Search for the cell housing the specified text and yield its [X, Y] center coordinate. 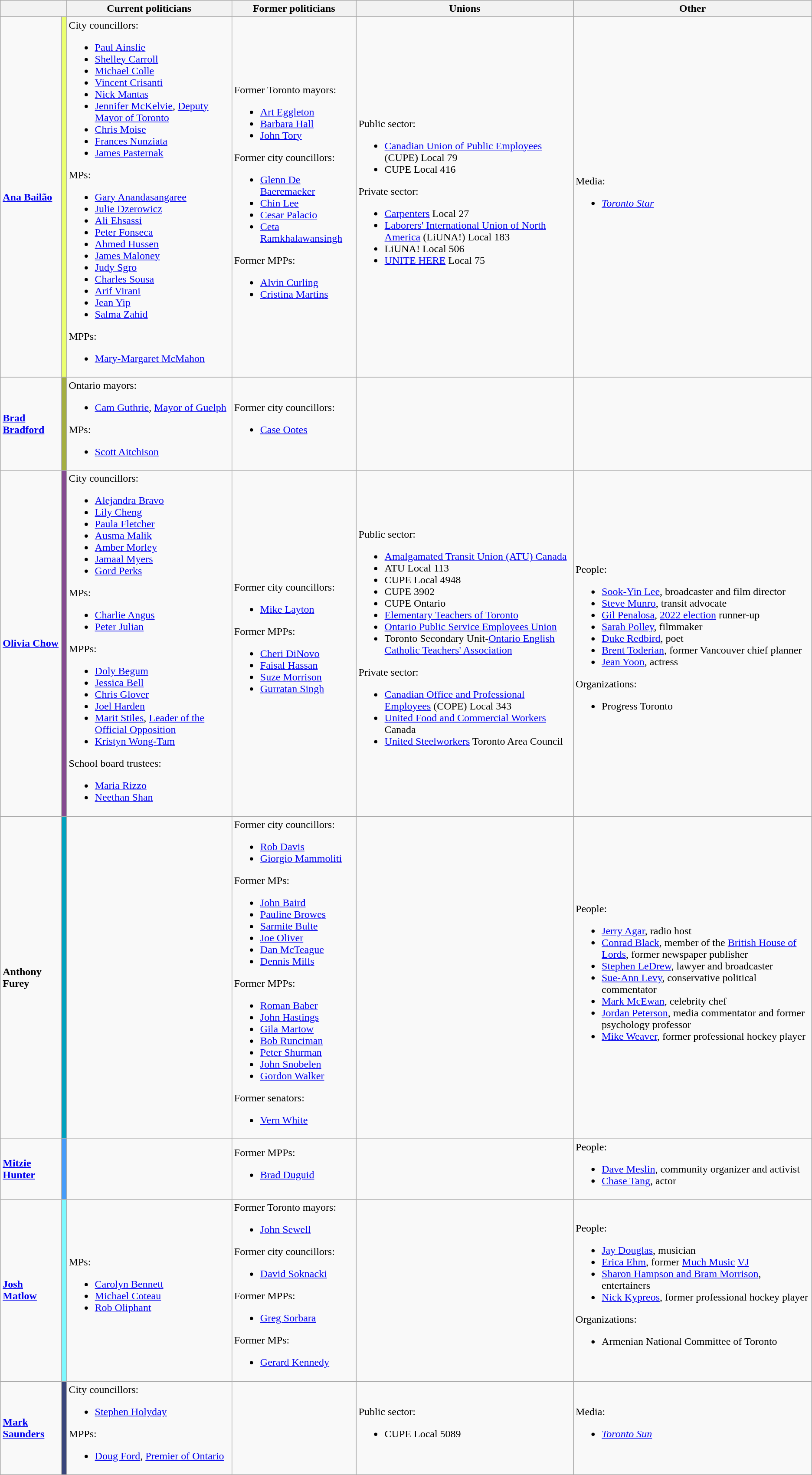
Other [693, 9]
Ontario mayors:Cam Guthrie, Mayor of GuelphMPs:Scott Aitchison [149, 424]
Ana Bailão [31, 197]
Brad Bradford [31, 424]
Former city councillors:Case Ootes [294, 424]
Unions [465, 9]
Former city councillors:Mike LaytonFormer MPPs:Cheri DiNovoFaisal HassanSuze MorrisonGurratan Singh [294, 643]
Mark Saunders [31, 1428]
MPs:Carolyn BennettMichael CoteauRob Oliphant [149, 1291]
City councillors:Stephen HolydayMPPs:Doug Ford, Premier of Ontario [149, 1428]
Former MPPs:Brad Duguid [294, 1169]
Former politicians [294, 9]
Mitzie Hunter [31, 1169]
Olivia Chow [31, 643]
Current politicians [149, 9]
Anthony Furey [31, 977]
Media:Toronto Sun [693, 1428]
People:Dave Meslin, community organizer and activistChase Tang, actor [693, 1169]
Josh Matlow [31, 1291]
Public sector:CUPE Local 5089 [465, 1428]
Media:Toronto Star [693, 197]
Former Toronto mayors:John SewellFormer city councillors:David SoknackiFormer MPPs:Greg SorbaraFormer MPs:Gerard Kennedy [294, 1291]
